Return (x, y) of the center of cell containing provided text 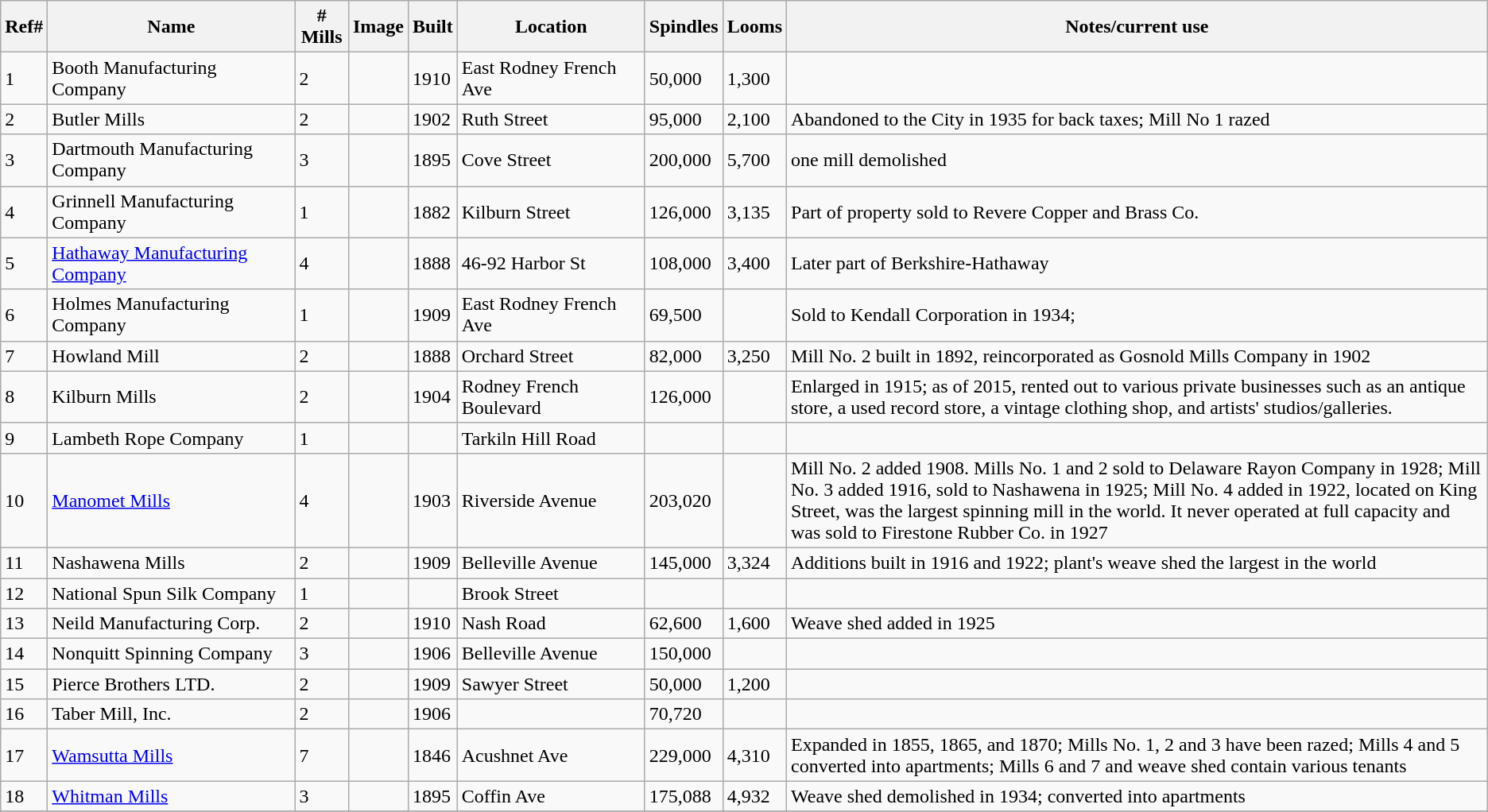
Hathaway Manufacturing Company (172, 264)
69,500 (684, 315)
Kilburn Street (551, 211)
Nash Road (551, 624)
Built (432, 27)
11 (24, 563)
Holmes Manufacturing Company (172, 315)
203,020 (684, 501)
Sawyer Street (551, 684)
Manomet Mills (172, 501)
Lambeth Rope Company (172, 438)
46-92 Harbor St (551, 264)
1,200 (754, 684)
62,600 (684, 624)
1,600 (754, 624)
95,000 (684, 119)
1903 (432, 501)
Taber Mill, Inc. (172, 714)
14 (24, 654)
5,700 (754, 160)
108,000 (684, 264)
Nonquitt Spinning Company (172, 654)
12 (24, 594)
18 (24, 796)
Howland Mill (172, 356)
Nashawena Mills (172, 563)
2,100 (754, 119)
Riverside Avenue (551, 501)
Booth Manufacturing Company (172, 78)
150,000 (684, 654)
Butler Mills (172, 119)
Name (172, 27)
4,310 (754, 755)
229,000 (684, 755)
Brook Street (551, 594)
Later part of Berkshire-Hathaway (1137, 264)
Sold to Kendall Corporation in 1934; (1137, 315)
Spindles (684, 27)
Wamsutta Mills (172, 755)
Mill No. 2 built in 1892, reincorporated as Gosnold Mills Company in 1902 (1137, 356)
Weave shed demolished in 1934; converted into apartments (1137, 796)
1,300 (754, 78)
1846 (432, 755)
Ref# (24, 27)
15 (24, 684)
Dartmouth Manufacturing Company (172, 160)
Coffin Ave (551, 796)
Looms (754, 27)
3,400 (754, 264)
Weave shed added in 1925 (1137, 624)
Image (378, 27)
6 (24, 315)
Rodney French Boulevard (551, 397)
82,000 (684, 356)
Notes/current use (1137, 27)
13 (24, 624)
200,000 (684, 160)
Location (551, 27)
Whitman Mills (172, 796)
Tarkiln Hill Road (551, 438)
Grinnell Manufacturing Company (172, 211)
Neild Manufacturing Corp. (172, 624)
8 (24, 397)
175,088 (684, 796)
10 (24, 501)
17 (24, 755)
Acushnet Ave (551, 755)
Pierce Brothers LTD. (172, 684)
9 (24, 438)
one mill demolished (1137, 160)
4,932 (754, 796)
3,135 (754, 211)
3,250 (754, 356)
Abandoned to the City in 1935 for back taxes; Mill No 1 razed (1137, 119)
Ruth Street (551, 119)
Orchard Street (551, 356)
1902 (432, 119)
Part of property sold to Revere Copper and Brass Co. (1137, 211)
Kilburn Mills (172, 397)
# Mills (322, 27)
5 (24, 264)
3,324 (754, 563)
1882 (432, 211)
145,000 (684, 563)
70,720 (684, 714)
1904 (432, 397)
Cove Street (551, 160)
Additions built in 1916 and 1922; plant's weave shed the largest in the world (1137, 563)
National Spun Silk Company (172, 594)
16 (24, 714)
